Return [X, Y] of the center of cell containing provided text 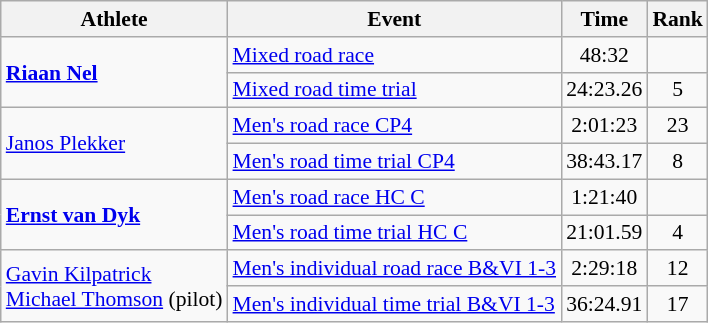
48:32 [604, 55]
17 [678, 304]
Mixed road race [395, 55]
2:01:23 [604, 126]
Ernst van Dyk [114, 214]
Men's individual time trial B&VI 1-3 [395, 304]
12 [678, 269]
Riaan Nel [114, 72]
Athlete [114, 19]
Rank [678, 19]
Men's road race CP4 [395, 126]
Mixed road time trial [395, 90]
1:21:40 [604, 197]
38:43.17 [604, 162]
Men's road time trial HC C [395, 233]
36:24.91 [604, 304]
4 [678, 233]
2:29:18 [604, 269]
8 [678, 162]
23 [678, 126]
Men's road time trial CP4 [395, 162]
24:23.26 [604, 90]
Men's individual road race B&VI 1-3 [395, 269]
Event [395, 19]
Men's road race HC C [395, 197]
21:01.59 [604, 233]
Janos Plekker [114, 144]
Gavin Kilpatrick Michael Thomson (pilot) [114, 286]
5 [678, 90]
Time [604, 19]
